Pinpoint the cell where the given text exists, returning its [x, y] midpoint coordinate. 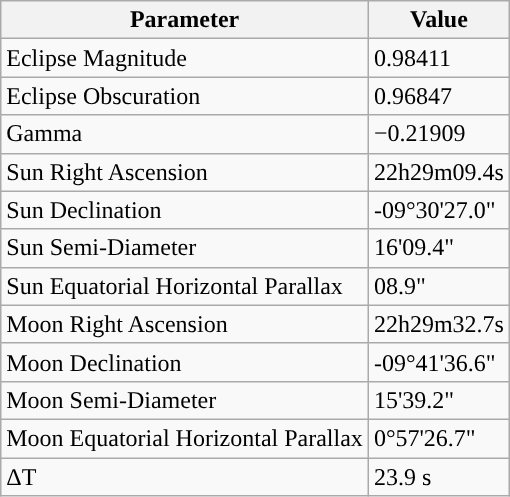
23.9 s [438, 477]
-09°30'27.0" [438, 210]
15'39.2" [438, 400]
22h29m09.4s [438, 172]
Moon Declination [185, 362]
Sun Declination [185, 210]
Eclipse Obscuration [185, 96]
ΔT [185, 477]
Value [438, 20]
Sun Equatorial Horizontal Parallax [185, 286]
Sun Semi-Diameter [185, 248]
0.96847 [438, 96]
Moon Equatorial Horizontal Parallax [185, 438]
0.98411 [438, 58]
−0.21909 [438, 134]
Moon Semi-Diameter [185, 400]
Sun Right Ascension [185, 172]
Gamma [185, 134]
0°57'26.7" [438, 438]
16'09.4" [438, 248]
-09°41'36.6" [438, 362]
Parameter [185, 20]
08.9" [438, 286]
Moon Right Ascension [185, 324]
22h29m32.7s [438, 324]
Eclipse Magnitude [185, 58]
